Capture the cell that displays the provided text and extract its (X, Y) central coordinate. 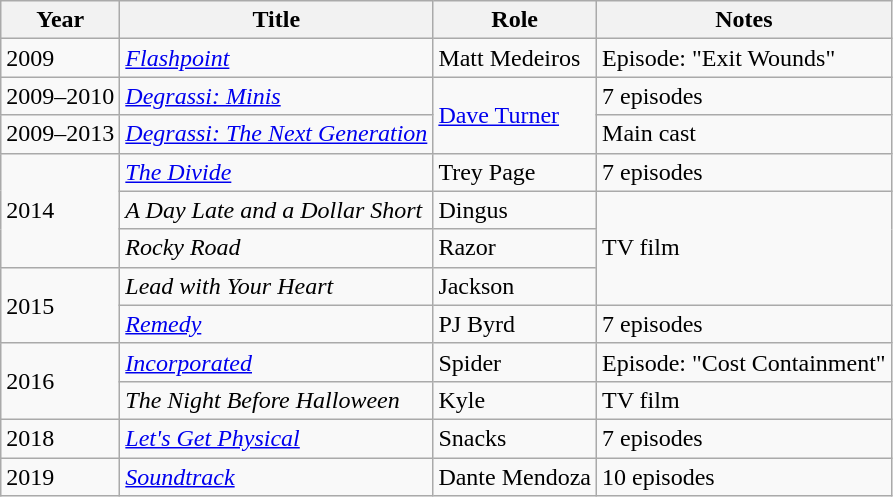
Episode: "Cost Containment" (744, 362)
2019 (60, 477)
A Day Late and a Dollar Short (276, 210)
Let's Get Physical (276, 438)
Dave Turner (515, 115)
Dante Mendoza (515, 477)
2014 (60, 210)
10 episodes (744, 477)
2018 (60, 438)
Episode: "Exit Wounds" (744, 58)
2009 (60, 58)
Degrassi: The Next Generation (276, 134)
Notes (744, 20)
2016 (60, 381)
Flashpoint (276, 58)
Snacks (515, 438)
2009–2010 (60, 96)
Kyle (515, 400)
2015 (60, 305)
Remedy (276, 324)
Matt Medeiros (515, 58)
Dingus (515, 210)
PJ Byrd (515, 324)
The Night Before Halloween (276, 400)
Year (60, 20)
Lead with Your Heart (276, 286)
Jackson (515, 286)
Rocky Road (276, 248)
2009–2013 (60, 134)
Trey Page (515, 172)
Soundtrack (276, 477)
Spider (515, 362)
Title (276, 20)
Incorporated (276, 362)
Role (515, 20)
Razor (515, 248)
Main cast (744, 134)
The Divide (276, 172)
Degrassi: Minis (276, 96)
